For the text-containing cell, return its midpoint in [X, Y] coordinate format. 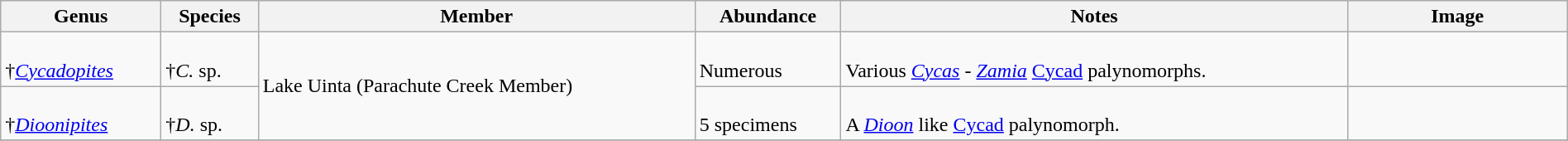
†C. sp. [210, 60]
Various Cycas - Zamia Cycad palynomorphs. [1094, 60]
Lake Uinta (Parachute Creek Member) [476, 86]
†Dioonipites [81, 113]
5 specimens [767, 113]
†D. sp. [210, 113]
Member [476, 17]
†Cycadopites [81, 60]
Image [1457, 17]
Genus [81, 17]
Species [210, 17]
Numerous [767, 60]
Notes [1094, 17]
Abundance [767, 17]
A Dioon like Cycad palynomorph. [1094, 113]
